Output the (X, Y) coordinate of the center of the cell containing the given text.  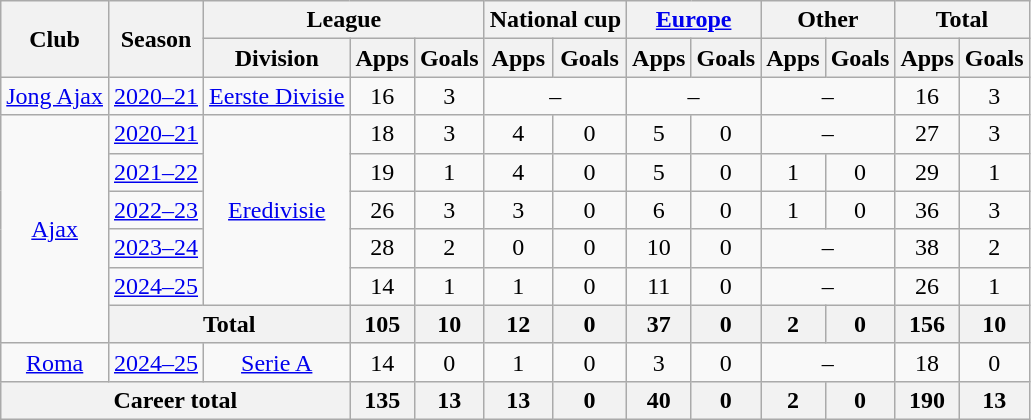
League (344, 20)
Jong Ajax (55, 96)
Eredivisie (277, 210)
36 (927, 210)
Other (828, 20)
105 (382, 324)
Division (277, 58)
38 (927, 248)
Europe (694, 20)
156 (927, 324)
6 (659, 210)
Season (156, 39)
11 (659, 286)
2022–23 (156, 210)
190 (927, 400)
12 (518, 324)
29 (927, 172)
Roma (55, 362)
Career total (176, 400)
28 (382, 248)
Club (55, 39)
19 (382, 172)
135 (382, 400)
2023–24 (156, 248)
National cup (555, 20)
37 (659, 324)
2021–22 (156, 172)
Serie A (277, 362)
Eerste Divisie (277, 96)
Ajax (55, 229)
27 (927, 134)
40 (659, 400)
